Find where the given text appears and provide that cell's center as [X, Y] coordinate. 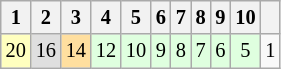
16 [46, 51]
2 [46, 17]
12 [106, 51]
3 [76, 17]
20 [16, 51]
14 [76, 51]
4 [106, 17]
